Output the (x, y) coordinate of the center of the cell containing the given text.  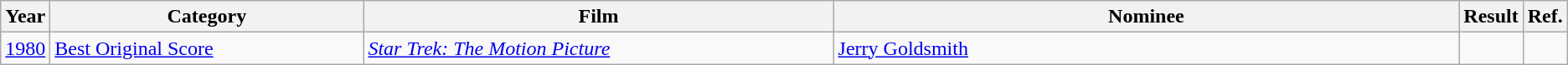
Film (598, 17)
Jerry Goldsmith (1146, 48)
Year (25, 17)
1980 (25, 48)
Result (1491, 17)
Star Trek: The Motion Picture (598, 48)
Nominee (1146, 17)
Best Original Score (207, 48)
Ref. (1545, 17)
Category (207, 17)
